Determine the [X, Y] coordinate at the center of the cell enclosing the given text.  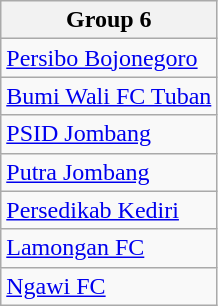
Lamongan FC [109, 248]
Persibo Bojonegoro [109, 58]
PSID Jombang [109, 134]
Bumi Wali FC Tuban [109, 96]
Ngawi FC [109, 286]
Persedikab Kediri [109, 210]
Group 6 [109, 20]
Putra Jombang [109, 172]
